Capture the cell that displays the provided text and extract its [X, Y] central coordinate. 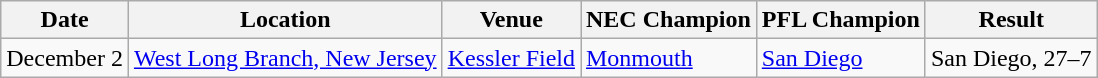
PFL Champion [840, 20]
Result [1011, 20]
Venue [511, 20]
San Diego [840, 58]
Monmouth [668, 58]
NEC Champion [668, 20]
Location [285, 20]
West Long Branch, New Jersey [285, 58]
Date [65, 20]
December 2 [65, 58]
Kessler Field [511, 58]
San Diego, 27–7 [1011, 58]
